From the cell containing the given text, extract its center point as [X, Y] coordinate. 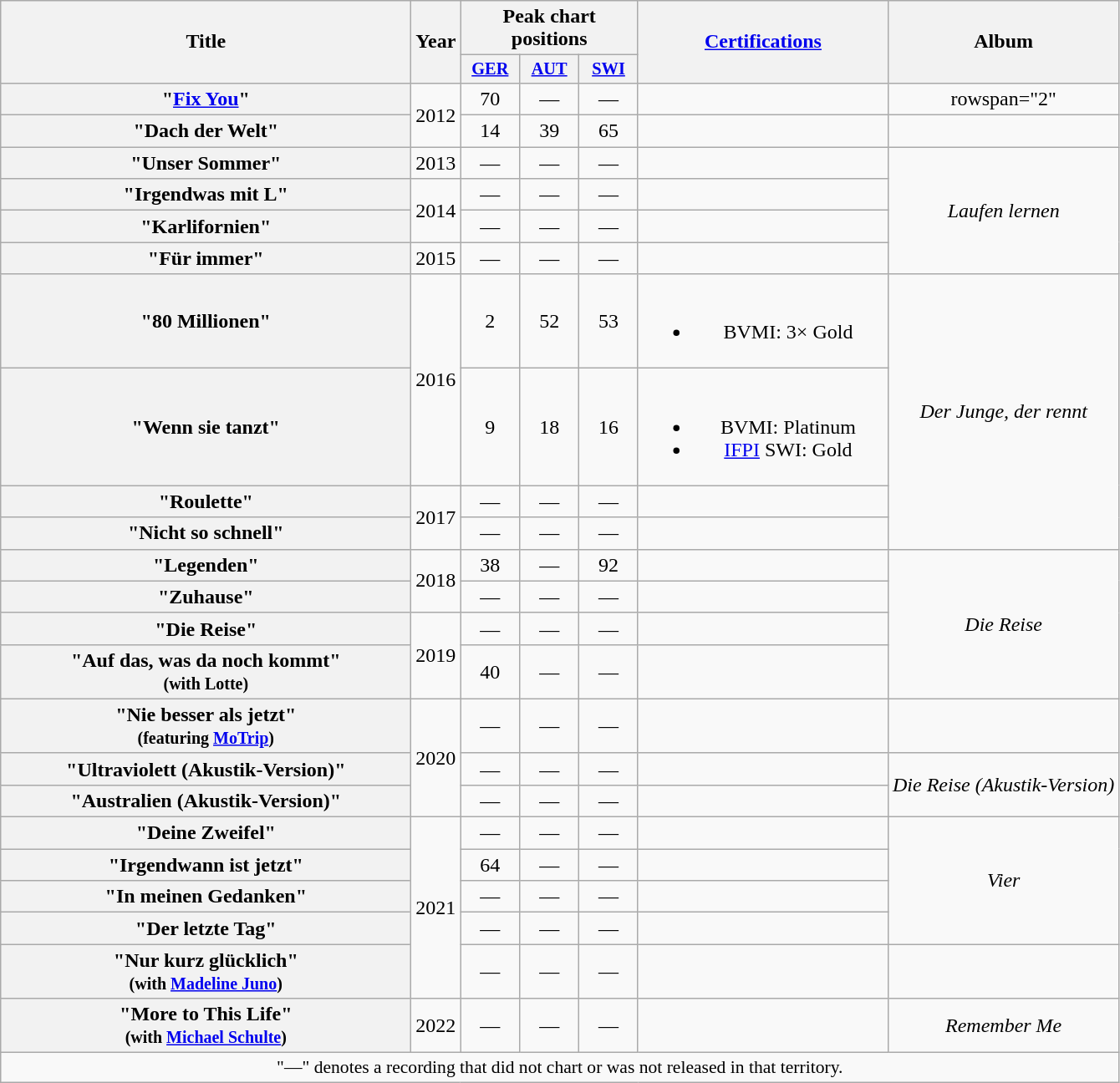
16 [608, 427]
"Zuhause" [206, 597]
Title [206, 42]
Remember Me [1003, 1026]
Vier [1003, 881]
Album [1003, 42]
2014 [436, 211]
Der Junge, der rennt [1003, 411]
"Karlifornien" [206, 226]
Die Reise (Akustik-Version) [1003, 785]
2013 [436, 163]
40 [490, 672]
53 [608, 321]
"Für immer" [206, 258]
14 [490, 131]
Laufen lernen [1003, 211]
"Der letzte Tag" [206, 928]
"Auf das, was da noch kommt"(with Lotte) [206, 672]
38 [490, 565]
2018 [436, 581]
"In meinen Gedanken" [206, 897]
BVMI: PlatinumIFPI SWI: Gold [762, 427]
"Roulette" [206, 501]
"Nur kurz glücklich"(with Madeline Juno) [206, 971]
70 [490, 99]
64 [490, 865]
2 [490, 321]
2017 [436, 517]
"Nicht so schnell" [206, 533]
"More to This Life"(with Michael Schulte) [206, 1026]
"Deine Zweifel" [206, 833]
18 [550, 427]
39 [550, 131]
2022 [436, 1026]
"Unser Sommer" [206, 163]
Die Reise [1003, 623]
2021 [436, 908]
9 [490, 427]
GER [490, 69]
2020 [436, 757]
52 [550, 321]
Peak chart positions [550, 28]
2019 [436, 655]
AUT [550, 69]
"Legenden" [206, 565]
SWI [608, 69]
"Irgendwann ist jetzt" [206, 865]
"Fix You" [206, 99]
92 [608, 565]
65 [608, 131]
BVMI: 3× Gold [762, 321]
"Nie besser als jetzt"(featuring MoTrip) [206, 725]
"Die Reise" [206, 628]
2015 [436, 258]
rowspan="2" [1003, 99]
2016 [436, 379]
"Ultraviolett (Akustik-Version)" [206, 769]
"Dach der Welt" [206, 131]
"Australien (Akustik-Version)" [206, 801]
"Irgendwas mit L" [206, 195]
2012 [436, 114]
Certifications [762, 42]
"80 Millionen" [206, 321]
"Wenn sie tanzt" [206, 427]
Year [436, 42]
"—" denotes a recording that did not chart or was not released in that territory. [560, 1068]
